Provide the [x, y] coordinate of the cell's center where the given text is located.  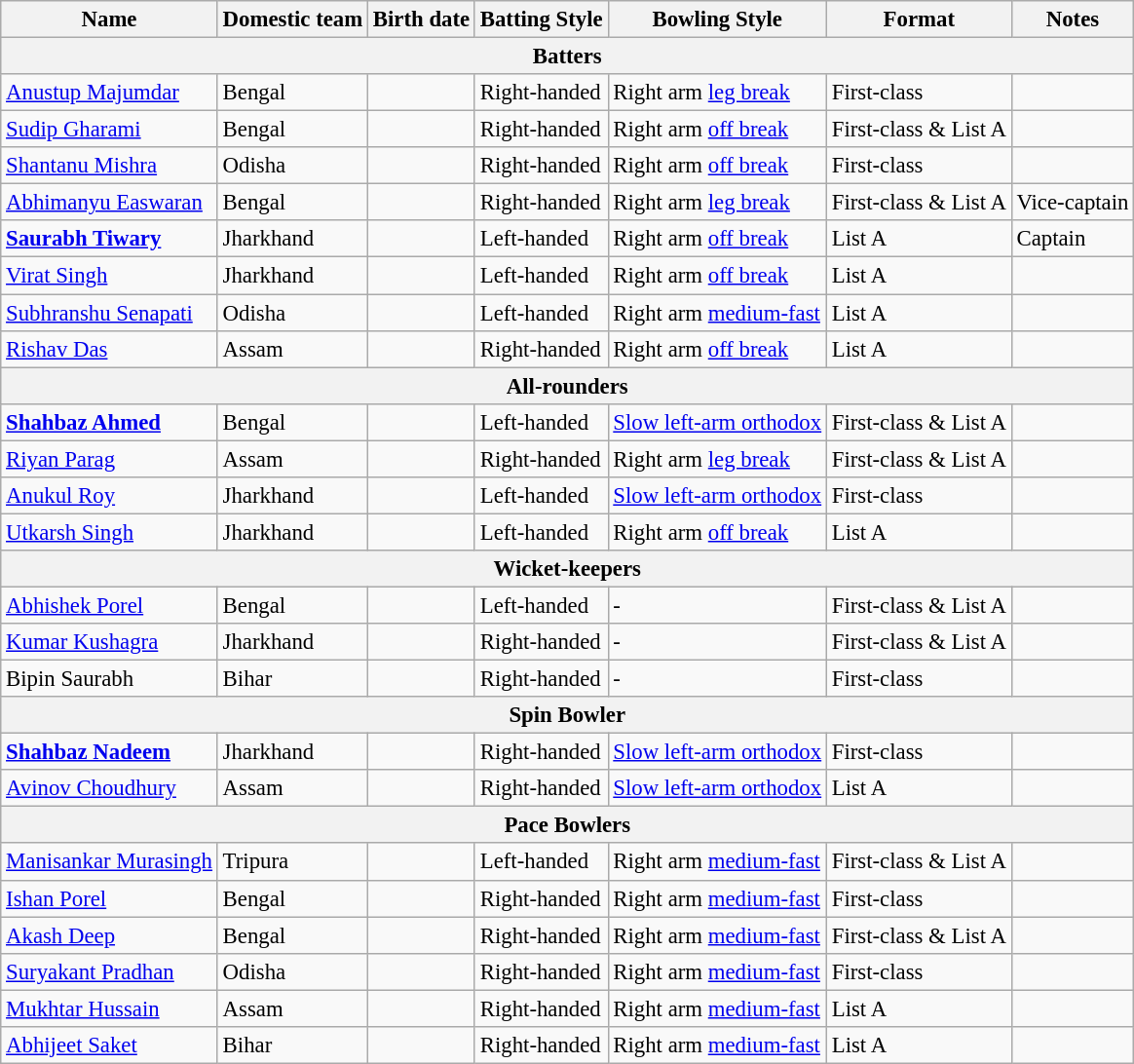
Shantanu Mishra [109, 166]
Utkarsh Singh [109, 532]
Shahbaz Ahmed [109, 422]
Virat Singh [109, 276]
Suryakant Pradhan [109, 971]
Name [109, 19]
Batting Style [542, 19]
Avinov Choudhury [109, 788]
Pace Bowlers [567, 825]
Riyan Parag [109, 459]
Birth date [422, 19]
Bowling Style [717, 19]
Akash Deep [109, 935]
Format [919, 19]
Rishav Das [109, 349]
Domestic team [292, 19]
Abhimanyu Easwaran [109, 203]
Kumar Kushagra [109, 642]
Anustup Majumdar [109, 93]
Notes [1073, 19]
Shahbaz Nadeem [109, 752]
Tripura [292, 862]
Abhijeet Saket [109, 1045]
Batters [567, 57]
Saurabh Tiwary [109, 239]
Manisankar Murasingh [109, 862]
Sudip Gharami [109, 130]
Captain [1073, 239]
Mukhtar Hussain [109, 1008]
Abhishek Porel [109, 605]
Spin Bowler [567, 715]
Ishan Porel [109, 898]
All-rounders [567, 386]
Anukul Roy [109, 496]
Bipin Saurabh [109, 679]
Subhranshu Senapati [109, 313]
Wicket-keepers [567, 569]
Vice-captain [1073, 203]
